Locate the cell with the specified text and output its [X, Y] center coordinate. 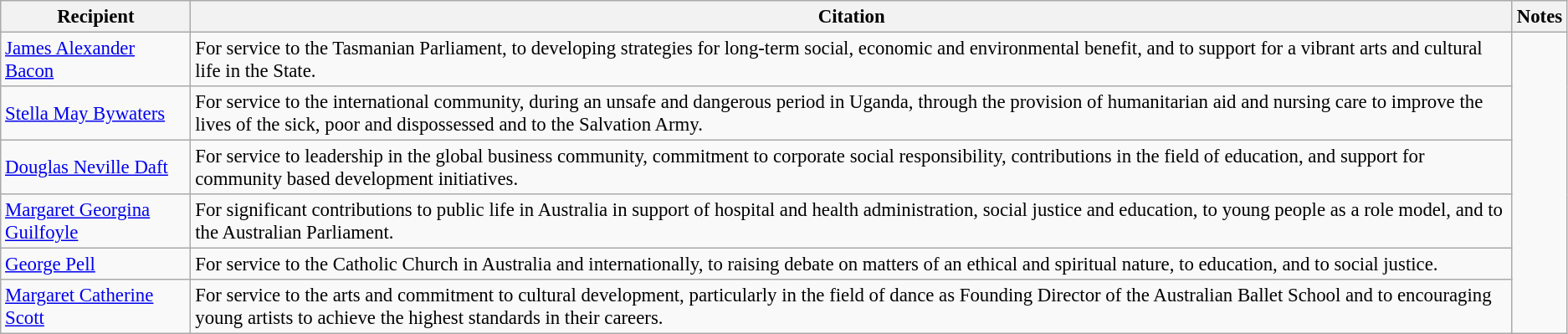
Margaret Georgina Guilfoyle [95, 221]
George Pell [95, 265]
Recipient [95, 17]
Citation [852, 17]
Douglas Neville Daft [95, 167]
Margaret Catherine Scott [95, 306]
Notes [1540, 17]
James Alexander Bacon [95, 60]
Stella May Bywaters [95, 114]
